Identify which cell holds the provided text, then report its [X, Y] central coordinate. 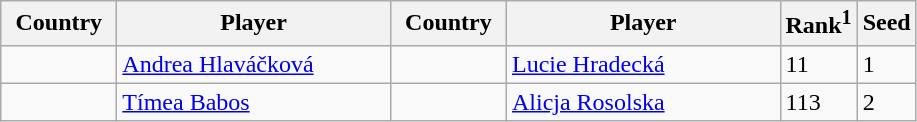
Tímea Babos [254, 102]
Seed [886, 24]
Lucie Hradecká [643, 64]
Rank1 [818, 24]
11 [818, 64]
2 [886, 102]
1 [886, 64]
Andrea Hlaváčková [254, 64]
Alicja Rosolska [643, 102]
113 [818, 102]
